From the cell containing the given text, extract its center point as [X, Y] coordinate. 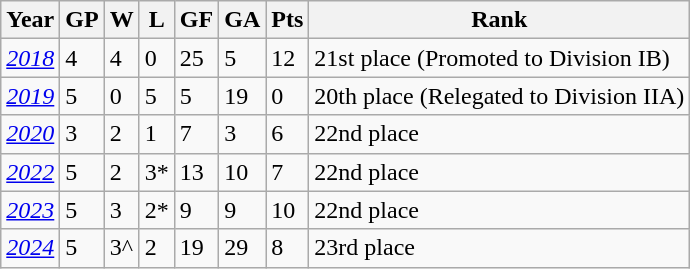
Pts [288, 20]
Rank [500, 20]
1 [156, 134]
W [122, 20]
2023 [30, 210]
12 [288, 58]
2022 [30, 172]
3^ [122, 248]
21st place (Promoted to Division IB) [500, 58]
Year [30, 20]
2019 [30, 96]
25 [196, 58]
3* [156, 172]
GP [82, 20]
8 [288, 248]
29 [242, 248]
6 [288, 134]
23rd place [500, 248]
GF [196, 20]
2* [156, 210]
20th place (Relegated to Division IIA) [500, 96]
2024 [30, 248]
2020 [30, 134]
GA [242, 20]
2018 [30, 58]
13 [196, 172]
L [156, 20]
